Pinpoint the cell where the given text exists, returning its [X, Y] midpoint coordinate. 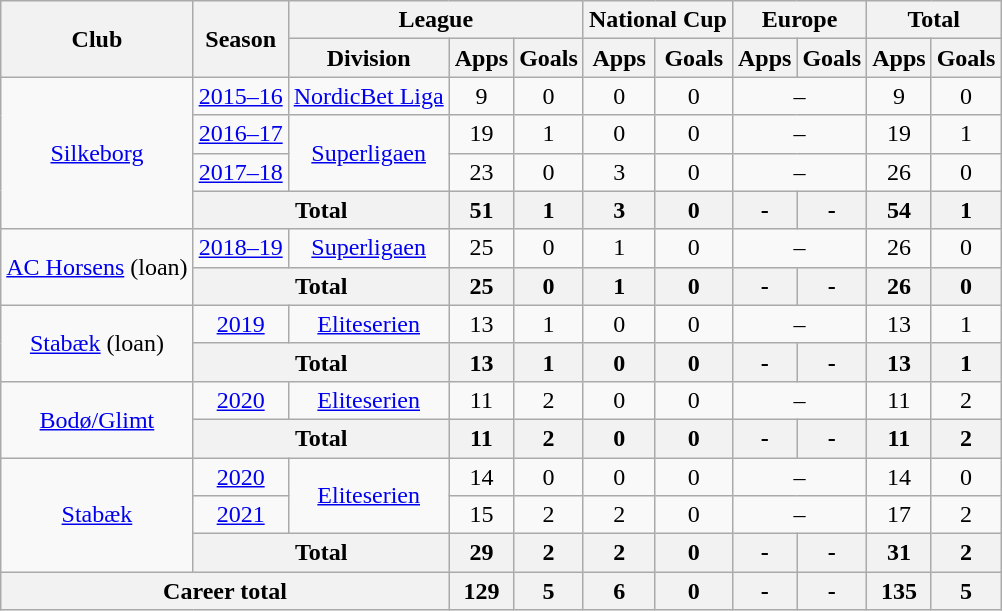
Career total [225, 591]
Division [368, 58]
51 [481, 210]
Stabæk (loan) [97, 343]
NordicBet Liga [368, 96]
2016–17 [240, 134]
Bodø/Glimt [97, 419]
2015–16 [240, 96]
Club [97, 39]
29 [481, 553]
2019 [240, 324]
League [436, 20]
23 [481, 172]
135 [899, 591]
Season [240, 39]
15 [481, 515]
Silkeborg [97, 153]
17 [899, 515]
2018–19 [240, 248]
129 [481, 591]
54 [899, 210]
2017–18 [240, 172]
National Cup [658, 20]
2021 [240, 515]
AC Horsens (loan) [97, 267]
Stabæk [97, 515]
Europe [799, 20]
31 [899, 553]
6 [619, 591]
